Find where the given text appears and provide that cell's center as (x, y) coordinate. 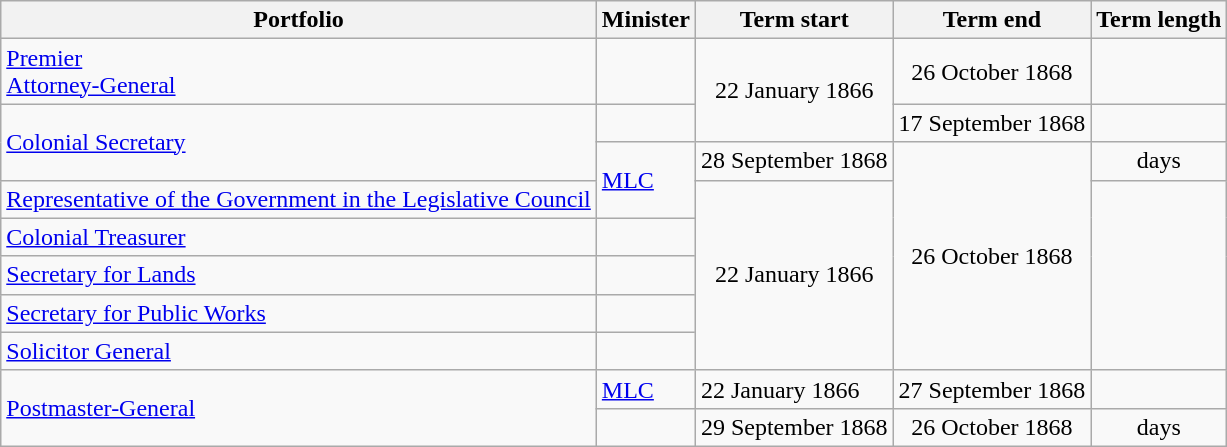
27 September 1868 (992, 389)
Secretary for Lands (299, 275)
Colonial Treasurer (299, 237)
Secretary for Public Works (299, 313)
Minister (646, 20)
Solicitor General (299, 351)
17 September 1868 (992, 123)
28 September 1868 (794, 161)
Colonial Secretary (299, 142)
Term start (794, 20)
PremierAttorney-General (299, 72)
Postmaster-General (299, 408)
29 September 1868 (794, 427)
Term end (992, 20)
Representative of the Government in the Legislative Council (299, 199)
Portfolio (299, 20)
Term length (1159, 20)
